From the cell containing the given text, extract its center point as [x, y] coordinate. 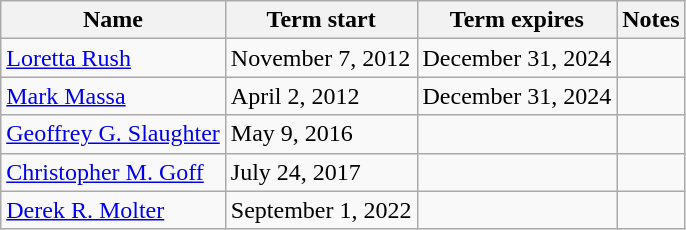
Geoffrey G. Slaughter [114, 134]
Term start [321, 20]
May 9, 2016 [321, 134]
Derek R. Molter [114, 210]
Christopher M. Goff [114, 172]
September 1, 2022 [321, 210]
April 2, 2012 [321, 96]
Mark Massa [114, 96]
November 7, 2012 [321, 58]
Term expires [517, 20]
Notes [651, 20]
Name [114, 20]
July 24, 2017 [321, 172]
Loretta Rush [114, 58]
